For the text-containing cell, return its midpoint in [X, Y] coordinate format. 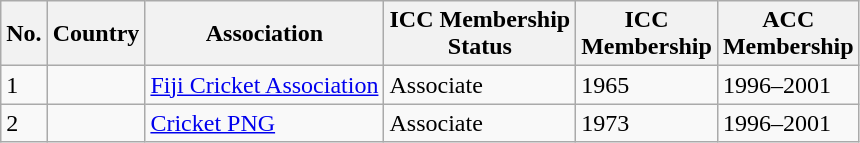
1 [24, 85]
Association [264, 34]
ICCMembership [647, 34]
No. [24, 34]
Country [96, 34]
Cricket PNG [264, 123]
Fiji Cricket Association [264, 85]
1973 [647, 123]
ACCMembership [788, 34]
2 [24, 123]
ICC MembershipStatus [480, 34]
1965 [647, 85]
